Scan for the cell matching the given text and deliver its [x, y] coordinate at center. 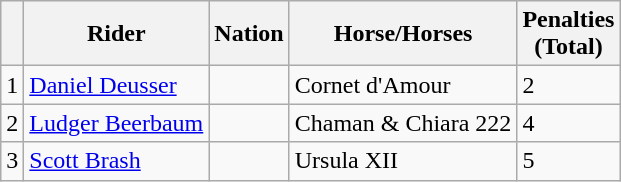
Penalties(Total) [568, 34]
Horse/Horses [403, 34]
Rider [116, 34]
3 [12, 161]
Daniel Deusser [116, 85]
Chaman & Chiara 222 [403, 123]
4 [568, 123]
1 [12, 85]
Nation [249, 34]
5 [568, 161]
Cornet d'Amour [403, 85]
Ursula XII [403, 161]
Scott Brash [116, 161]
Ludger Beerbaum [116, 123]
